Return (X, Y) of the center of cell containing provided text 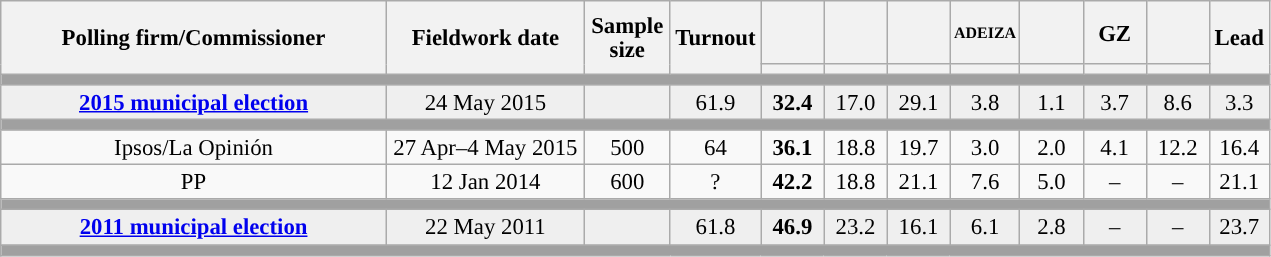
GZ (1114, 32)
Ipsos/La Opinión (194, 148)
Polling firm/Commissioner (194, 38)
12 Jan 2014 (485, 182)
500 (627, 148)
64 (716, 148)
16.1 (918, 228)
5.0 (1052, 182)
61.8 (716, 228)
3.3 (1239, 102)
2015 municipal election (194, 102)
32.4 (792, 102)
29.1 (918, 102)
42.2 (792, 182)
ADEIZA (985, 32)
23.7 (1239, 228)
24 May 2015 (485, 102)
2011 municipal election (194, 228)
Sample size (627, 38)
600 (627, 182)
6.1 (985, 228)
36.1 (792, 148)
16.4 (1239, 148)
2.8 (1052, 228)
8.6 (1178, 102)
Lead (1239, 38)
? (716, 182)
Fieldwork date (485, 38)
46.9 (792, 228)
19.7 (918, 148)
22 May 2011 (485, 228)
1.1 (1052, 102)
Turnout (716, 38)
27 Apr–4 May 2015 (485, 148)
4.1 (1114, 148)
PP (194, 182)
7.6 (985, 182)
12.2 (1178, 148)
23.2 (856, 228)
17.0 (856, 102)
3.8 (985, 102)
2.0 (1052, 148)
61.9 (716, 102)
3.0 (985, 148)
3.7 (1114, 102)
